Identify which cell holds the provided text, then report its (x, y) central coordinate. 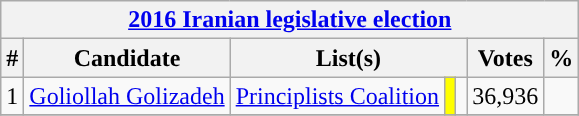
# (12, 58)
List(s) (348, 58)
Candidate (127, 58)
1 (12, 96)
Goliollah Golizadeh (127, 96)
Principlists Coalition (337, 96)
36,936 (506, 96)
Votes (506, 58)
2016 Iranian legislative election (290, 20)
% (562, 58)
